For the text-containing cell, return its midpoint in (X, Y) coordinate format. 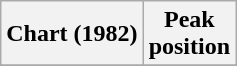
Peakposition (189, 34)
Chart (1982) (72, 34)
